Capture the cell that displays the provided text and extract its (x, y) central coordinate. 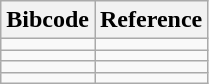
Bibcode (48, 20)
Reference (150, 20)
